Return (X, Y) of the center of cell containing provided text 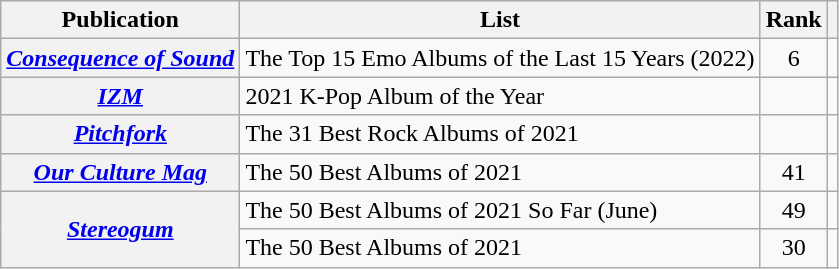
Consequence of Sound (120, 58)
Pitchfork (120, 134)
Our Culture Mag (120, 172)
The Top 15 Emo Albums of the Last 15 Years (2022) (500, 58)
2021 K-Pop Album of the Year (500, 96)
30 (794, 248)
The 50 Best Albums of 2021 So Far (June) (500, 210)
The 31 Best Rock Albums of 2021 (500, 134)
6 (794, 58)
Publication (120, 20)
List (500, 20)
41 (794, 172)
Stereogum (120, 229)
IZM (120, 96)
49 (794, 210)
Rank (794, 20)
